Return (X, Y) of the center of cell containing provided text 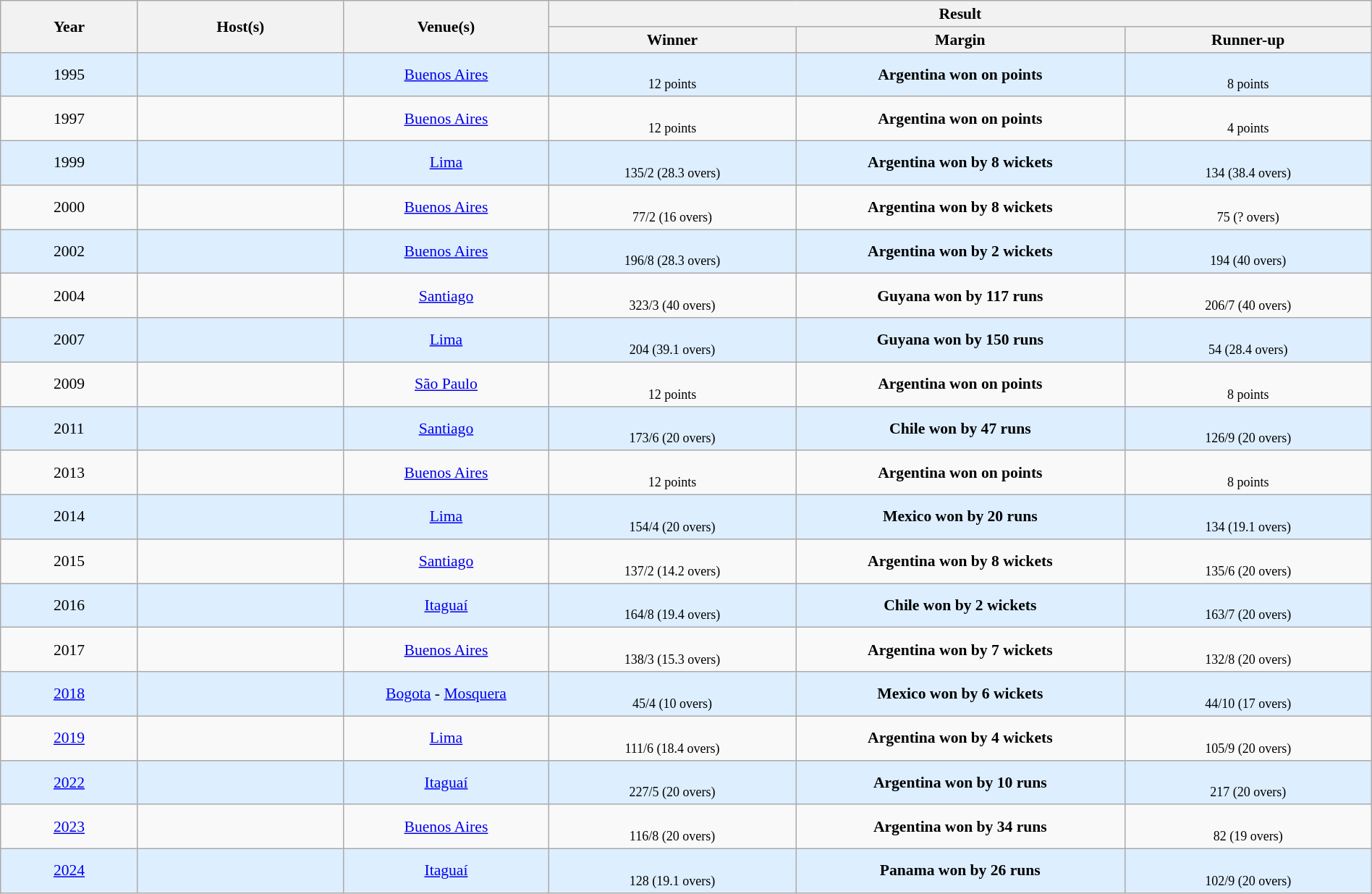
1997 (69, 119)
Mexico won by 20 runs (961, 517)
Runner-up (1248, 40)
54 (28.4 overs) (1248, 340)
2009 (69, 384)
Panama won by 26 runs (961, 872)
126/9 (20 overs) (1248, 429)
154/4 (20 overs) (673, 517)
163/7 (20 overs) (1248, 605)
116/8 (20 overs) (673, 827)
132/8 (20 overs) (1248, 650)
Year (69, 26)
134 (19.1 overs) (1248, 517)
44/10 (17 overs) (1248, 693)
75 (? overs) (1248, 207)
Guyana won by 117 runs (961, 295)
Result (961, 14)
1999 (69, 164)
2002 (69, 252)
128 (19.1 overs) (673, 872)
Argentina won by 7 wickets (961, 650)
138/3 (15.3 overs) (673, 650)
111/6 (18.4 overs) (673, 738)
Guyana won by 150 runs (961, 340)
204 (39.1 overs) (673, 340)
82 (19 overs) (1248, 827)
2011 (69, 429)
Host(s) (240, 26)
Chile won by 2 wickets (961, 605)
137/2 (14.2 overs) (673, 562)
206/7 (40 overs) (1248, 295)
2007 (69, 340)
Argentina won by 10 runs (961, 782)
4 points (1248, 119)
194 (40 overs) (1248, 252)
45/4 (10 overs) (673, 693)
Chile won by 47 runs (961, 429)
323/3 (40 overs) (673, 295)
135/6 (20 overs) (1248, 562)
Winner (673, 40)
Mexico won by 6 wickets (961, 693)
Margin (961, 40)
77/2 (16 overs) (673, 207)
2019 (69, 738)
102/9 (20 overs) (1248, 872)
Venue(s) (446, 26)
217 (20 overs) (1248, 782)
2024 (69, 872)
105/9 (20 overs) (1248, 738)
1995 (69, 74)
227/5 (20 overs) (673, 782)
173/6 (20 overs) (673, 429)
135/2 (28.3 overs) (673, 164)
2022 (69, 782)
2013 (69, 473)
2004 (69, 295)
134 (38.4 overs) (1248, 164)
2000 (69, 207)
Argentina won by 34 runs (961, 827)
2017 (69, 650)
2023 (69, 827)
Argentina won by 4 wickets (961, 738)
164/8 (19.4 overs) (673, 605)
2014 (69, 517)
Bogota - Mosquera (446, 693)
2016 (69, 605)
196/8 (28.3 overs) (673, 252)
Argentina won by 2 wickets (961, 252)
2015 (69, 562)
2018 (69, 693)
São Paulo (446, 384)
